Determine the (X, Y) coordinate at the center of the cell enclosing the given text.  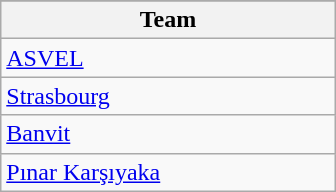
Team (168, 20)
Strasbourg (168, 96)
Banvit (168, 134)
Pınar Karşıyaka (168, 172)
ASVEL (168, 58)
